Scan for the cell matching the given text and deliver its (X, Y) coordinate at center. 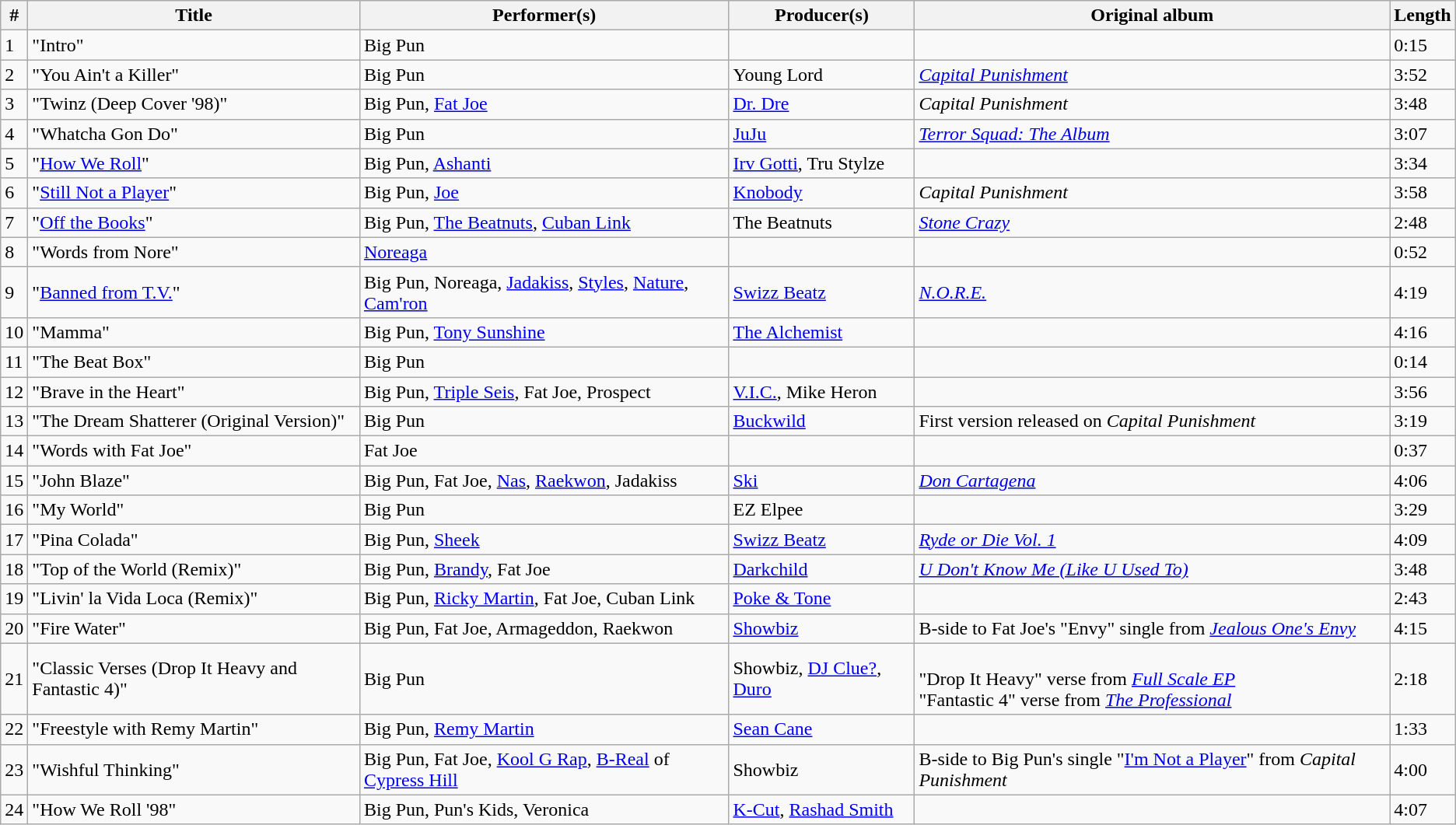
Big Pun, Tony Sunshine (544, 332)
5 (14, 163)
Big Pun, Joe (544, 193)
4:19 (1423, 292)
Big Pun, Brandy, Fat Joe (544, 569)
"My World" (194, 510)
Poke & Tone (821, 599)
20 (14, 628)
B-side to Big Pun's single "I'm Not a Player" from Capital Punishment (1153, 770)
10 (14, 332)
3:58 (1423, 193)
"The Beat Box" (194, 362)
Buckwild (821, 421)
JuJu (821, 134)
N.O.R.E. (1153, 292)
12 (14, 391)
Terror Squad: The Album (1153, 134)
19 (14, 599)
3:52 (1423, 75)
Showbiz, DJ Clue?, Duro (821, 679)
3:56 (1423, 391)
"Fire Water" (194, 628)
2:48 (1423, 222)
Ryde or Die Vol. 1 (1153, 540)
21 (14, 679)
11 (14, 362)
# (14, 16)
Big Pun, Sheek (544, 540)
Big Pun, Triple Seis, Fat Joe, Prospect (544, 391)
Stone Crazy (1153, 222)
2:18 (1423, 679)
1 (14, 45)
K-Cut, Rashad Smith (821, 809)
18 (14, 569)
Noreaga (544, 252)
"Top of the World (Remix)" (194, 569)
The Beatnuts (821, 222)
7 (14, 222)
"Drop It Heavy" verse from Full Scale EP "Fantastic 4" verse from The Professional (1153, 679)
17 (14, 540)
"How We Roll '98" (194, 809)
4 (14, 134)
Young Lord (821, 75)
First version released on Capital Punishment (1153, 421)
Knobody (821, 193)
"Intro" (194, 45)
Original album (1153, 16)
"Brave in the Heart" (194, 391)
Big Pun, The Beatnuts, Cuban Link (544, 222)
"Mamma" (194, 332)
2:43 (1423, 599)
13 (14, 421)
3:07 (1423, 134)
4:16 (1423, 332)
"Freestyle with Remy Martin" (194, 729)
23 (14, 770)
"How We Roll" (194, 163)
0:52 (1423, 252)
Sean Cane (821, 729)
Dr. Dre (821, 104)
"Off the Books" (194, 222)
4:15 (1423, 628)
V.I.C., Mike Heron (821, 391)
"Wishful Thinking" (194, 770)
2 (14, 75)
Ski (821, 481)
Don Cartagena (1153, 481)
22 (14, 729)
Length (1423, 16)
"Twinz (Deep Cover '98)" (194, 104)
6 (14, 193)
4:07 (1423, 809)
"John Blaze" (194, 481)
9 (14, 292)
Big Pun, Fat Joe, Nas, Raekwon, Jadakiss (544, 481)
14 (14, 451)
3:34 (1423, 163)
3 (14, 104)
Title (194, 16)
Producer(s) (821, 16)
"Still Not a Player" (194, 193)
8 (14, 252)
4:00 (1423, 770)
Big Pun, Pun's Kids, Veronica (544, 809)
1:33 (1423, 729)
3:29 (1423, 510)
Big Pun, Ashanti (544, 163)
U Don't Know Me (Like U Used To) (1153, 569)
"Pina Colada" (194, 540)
4:09 (1423, 540)
3:19 (1423, 421)
"You Ain't a Killer" (194, 75)
15 (14, 481)
24 (14, 809)
Darkchild (821, 569)
0:37 (1423, 451)
Big Pun, Noreaga, Jadakiss, Styles, Nature, Cam'ron (544, 292)
0:15 (1423, 45)
"Classic Verses (Drop It Heavy and Fantastic 4)" (194, 679)
Big Pun, Remy Martin (544, 729)
Performer(s) (544, 16)
0:14 (1423, 362)
4:06 (1423, 481)
"The Dream Shatterer (Original Version)" (194, 421)
"Words from Nore" (194, 252)
Big Pun, Ricky Martin, Fat Joe, Cuban Link (544, 599)
Big Pun, Fat Joe, Armageddon, Raekwon (544, 628)
"Whatcha Gon Do" (194, 134)
"Words with Fat Joe" (194, 451)
"Banned from T.V." (194, 292)
Fat Joe (544, 451)
The Alchemist (821, 332)
"Livin' la Vida Loca (Remix)" (194, 599)
B-side to Fat Joe's "Envy" single from Jealous One's Envy (1153, 628)
Big Pun, Fat Joe, Kool G Rap, B-Real of Cypress Hill (544, 770)
EZ Elpee (821, 510)
16 (14, 510)
Big Pun, Fat Joe (544, 104)
Irv Gotti, Tru Stylze (821, 163)
